Return [X, Y] of the center of cell containing provided text 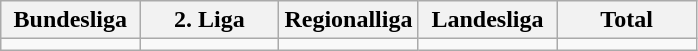
Regionalliga [348, 20]
Total [626, 20]
Bundesliga [70, 20]
Landesliga [488, 20]
2. Liga [210, 20]
